Detect which cell encompasses the target text, then output its [x, y] center coordinate. 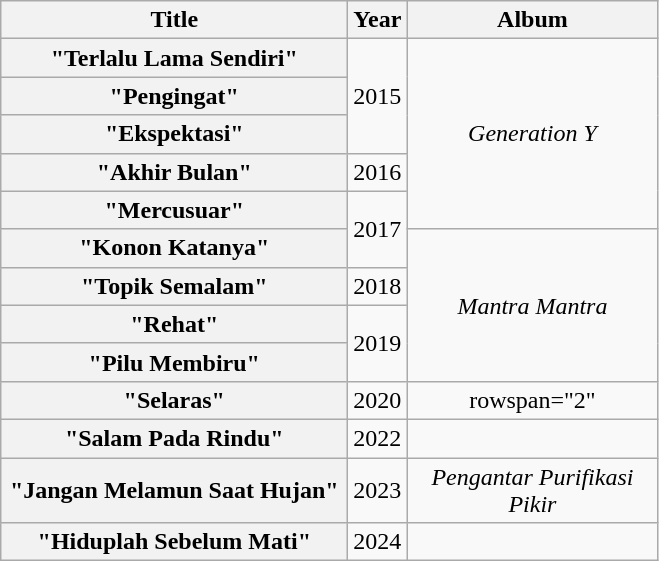
2019 [378, 343]
"Mercusuar" [174, 210]
2022 [378, 438]
"Akhir Bulan" [174, 172]
Generation Y [532, 134]
2015 [378, 96]
2018 [378, 286]
Pengantar Purifikasi Pikir [532, 490]
2017 [378, 229]
2023 [378, 490]
Mantra Mantra [532, 305]
"Rehat" [174, 324]
"Konon Katanya" [174, 248]
"Salam Pada Rindu" [174, 438]
"Terlalu Lama Sendiri" [174, 58]
"Topik Semalam" [174, 286]
"Pengingat" [174, 96]
"Pilu Membiru" [174, 362]
rowspan="2" [532, 400]
Album [532, 20]
Year [378, 20]
"Ekspektasi" [174, 134]
"Selaras" [174, 400]
Title [174, 20]
"Jangan Melamun Saat Hujan" [174, 490]
"Hiduplah Sebelum Mati" [174, 542]
2016 [378, 172]
2024 [378, 542]
2020 [378, 400]
